Scan for the cell matching the given text and deliver its (x, y) coordinate at center. 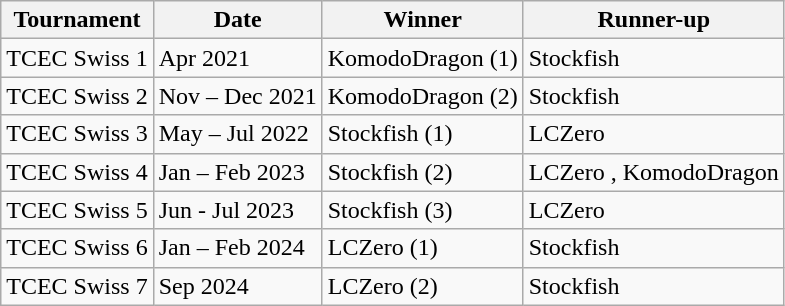
Date (238, 20)
Winner (422, 20)
Apr 2021 (238, 58)
Tournament (77, 20)
LCZero (1) (422, 248)
TCEC Swiss 1 (77, 58)
TCEC Swiss 5 (77, 210)
LCZero (2) (422, 286)
Jan – Feb 2023 (238, 172)
TCEC Swiss 3 (77, 134)
TCEC Swiss 4 (77, 172)
Stockfish (2) (422, 172)
TCEC Swiss 6 (77, 248)
LCZero , KomodoDragon (654, 172)
KomodoDragon (1) (422, 58)
TCEC Swiss 7 (77, 286)
Nov – Dec 2021 (238, 96)
Sep 2024 (238, 286)
KomodoDragon (2) (422, 96)
Stockfish (3) (422, 210)
TCEC Swiss 2 (77, 96)
Stockfish (1) (422, 134)
Runner-up (654, 20)
Jan – Feb 2024 (238, 248)
Jun - Jul 2023 (238, 210)
May – Jul 2022 (238, 134)
